Determine the [x, y] coordinate at the center of the cell enclosing the given text.  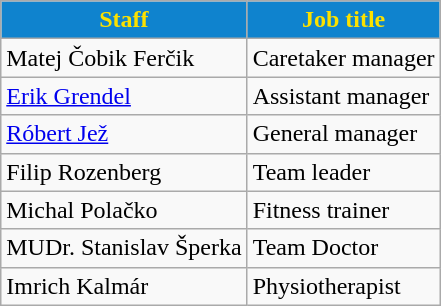
Róbert Jež [124, 134]
Imrich Kalmár [124, 286]
Michal Polačko [124, 210]
Caretaker manager [344, 58]
Filip Rozenberg [124, 172]
Fitness trainer [344, 210]
MUDr. Stanislav Šperka [124, 248]
Staff [124, 20]
General manager [344, 134]
Erik Grendel [124, 96]
Physiotherapist [344, 286]
Team leader [344, 172]
Matej Čobik Ferčik [124, 58]
Team Doctor [344, 248]
Job title [344, 20]
Assistant manager [344, 96]
